Output the (x, y) coordinate of the center of the cell containing the given text.  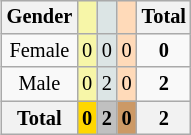
Female (40, 51)
Gender (40, 17)
Male (40, 84)
